Return [x, y] of the center of cell containing provided text 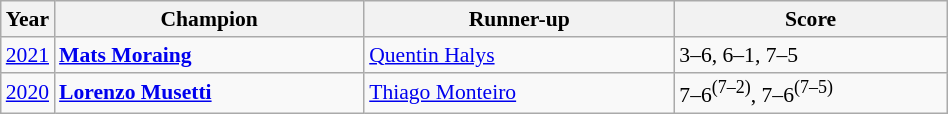
Score [810, 19]
Runner-up [519, 19]
Year [28, 19]
Champion [209, 19]
Mats Moraing [209, 55]
Lorenzo Musetti [209, 92]
Quentin Halys [519, 55]
3–6, 6–1, 7–5 [810, 55]
2021 [28, 55]
2020 [28, 92]
7–6(7–2), 7–6(7–5) [810, 92]
Thiago Monteiro [519, 92]
